Identify which cell holds the provided text, then report its [x, y] central coordinate. 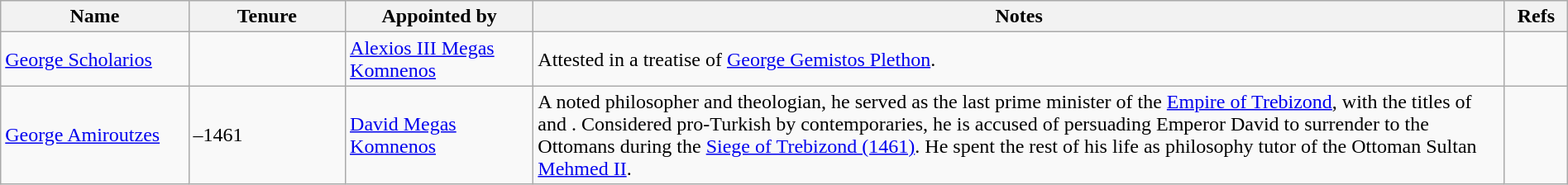
Name [94, 17]
David Megas Komnenos [440, 135]
Attested in a treatise of George Gemistos Plethon. [1019, 59]
Notes [1019, 17]
Appointed by [440, 17]
Alexios III Megas Komnenos [440, 59]
–1461 [266, 135]
Tenure [266, 17]
George Amiroutzes [94, 135]
Refs [1536, 17]
George Scholarios [94, 59]
